Detect which cell encompasses the target text, then output its (x, y) center coordinate. 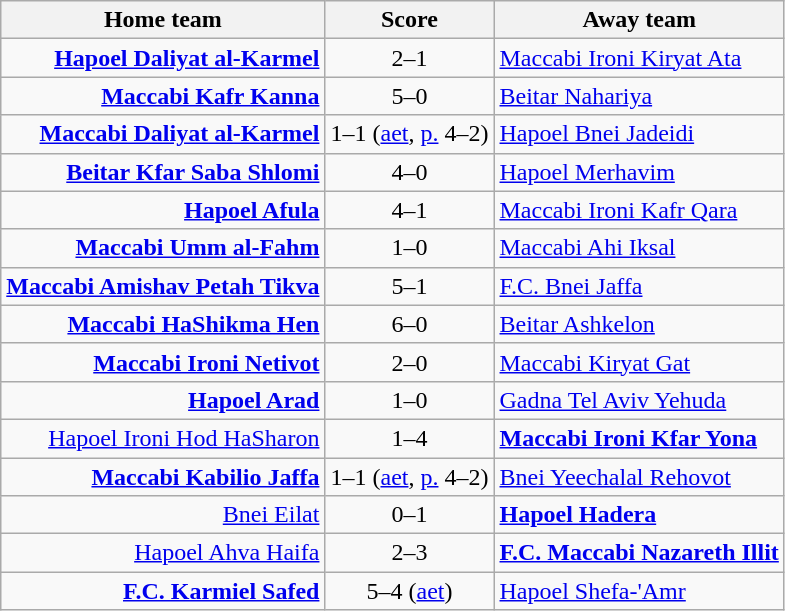
Hapoel Bnei Jadeidi (639, 134)
Beitar Ashkelon (639, 324)
Away team (639, 20)
Home team (163, 20)
0–1 (410, 515)
Maccabi Amishav Petah Tikva (163, 286)
F.C. Karmiel Safed (163, 591)
Maccabi Ironi Netivot (163, 362)
Hapoel Merhavim (639, 172)
5–4 (aet) (410, 591)
Maccabi Ironi Kafr Qara (639, 210)
Maccabi Umm al-Fahm (163, 248)
Maccabi HaShikma Hen (163, 324)
Maccabi Ironi Kfar Yona (639, 438)
F.C. Bnei Jaffa (639, 286)
Hapoel Afula (163, 210)
Maccabi Ironi Kiryat Ata (639, 58)
6–0 (410, 324)
Hapoel Ironi Hod HaSharon (163, 438)
Maccabi Kiryat Gat (639, 362)
Maccabi Daliyat al-Karmel (163, 134)
2–0 (410, 362)
2–3 (410, 553)
Bnei Eilat (163, 515)
Gadna Tel Aviv Yehuda (639, 400)
Maccabi Ahi Iksal (639, 248)
5–0 (410, 96)
Hapoel Hadera (639, 515)
4–0 (410, 172)
Hapoel Shefa-'Amr (639, 591)
Maccabi Kabilio Jaffa (163, 477)
2–1 (410, 58)
Beitar Kfar Saba Shlomi (163, 172)
F.C. Maccabi Nazareth Illit (639, 553)
5–1 (410, 286)
Maccabi Kafr Kanna (163, 96)
Score (410, 20)
Beitar Nahariya (639, 96)
Hapoel Ahva Haifa (163, 553)
1–4 (410, 438)
Bnei Yeechalal Rehovot (639, 477)
Hapoel Arad (163, 400)
4–1 (410, 210)
Hapoel Daliyat al-Karmel (163, 58)
